Return the (x, y) coordinate for the center point of the cell that contains the specified text.  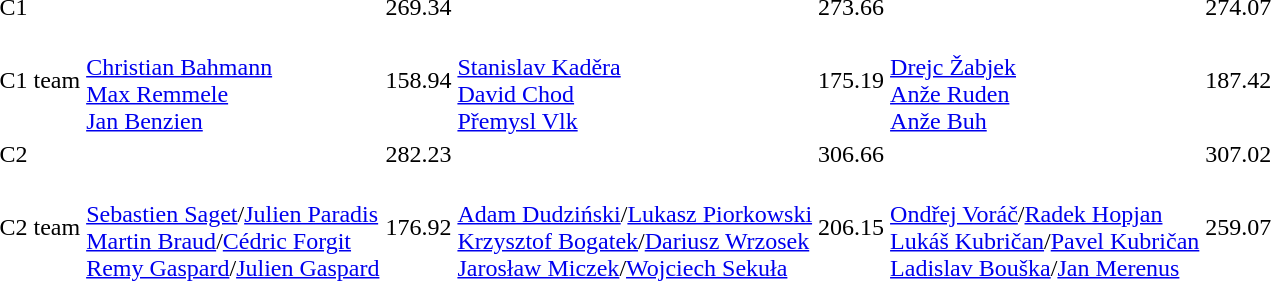
306.66 (852, 154)
Stanislav KaděraDavid ChodPřemysl Vlk (635, 80)
158.94 (418, 80)
282.23 (418, 154)
Christian BahmannMax RemmeleJan Benzien (233, 80)
175.19 (852, 80)
Drejc ŽabjekAnže RudenAnže Buh (1045, 80)
